Capture the cell that displays the provided text and extract its [x, y] central coordinate. 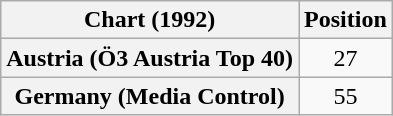
Germany (Media Control) [150, 96]
Austria (Ö3 Austria Top 40) [150, 58]
Position [346, 20]
Chart (1992) [150, 20]
27 [346, 58]
55 [346, 96]
